Return (x, y) of the center of cell containing provided text 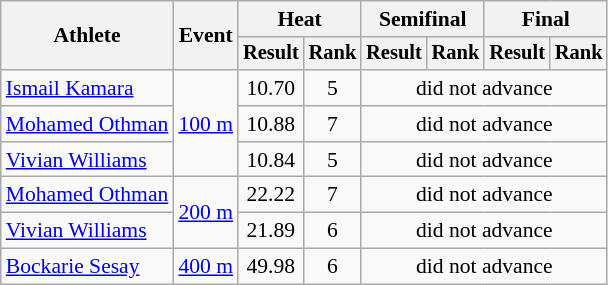
10.84 (271, 160)
Semifinal (422, 19)
Ismail Kamara (88, 88)
Final (546, 19)
21.89 (271, 231)
10.70 (271, 88)
Athlete (88, 36)
22.22 (271, 195)
100 m (206, 124)
Event (206, 36)
49.98 (271, 267)
Heat (300, 19)
Bockarie Sesay (88, 267)
10.88 (271, 124)
400 m (206, 267)
200 m (206, 212)
